Detect which cell encompasses the target text, then output its [X, Y] center coordinate. 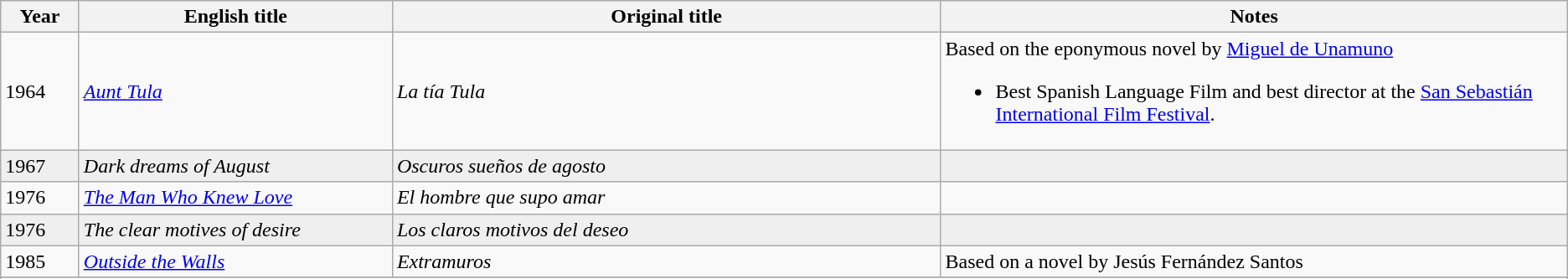
English title [235, 17]
Oscuros sueños de agosto [667, 166]
El hombre que supo amar [667, 198]
Based on the eponymous novel by Miguel de UnamunoBest Spanish Language Film and best director at the San Sebastián International Film Festival. [1254, 91]
Year [40, 17]
Extramuros [667, 261]
Original title [667, 17]
The clear motives of desire [235, 230]
Notes [1254, 17]
Based on a novel by Jesús Fernández Santos [1254, 261]
La tía Tula [667, 91]
1964 [40, 91]
Aunt Tula [235, 91]
Outside the Walls [235, 261]
Los claros motivos del deseo [667, 230]
Dark dreams of August [235, 166]
1967 [40, 166]
1985 [40, 261]
The Man Who Knew Love [235, 198]
